Determine the (x, y) coordinate at the center of the cell enclosing the given text.  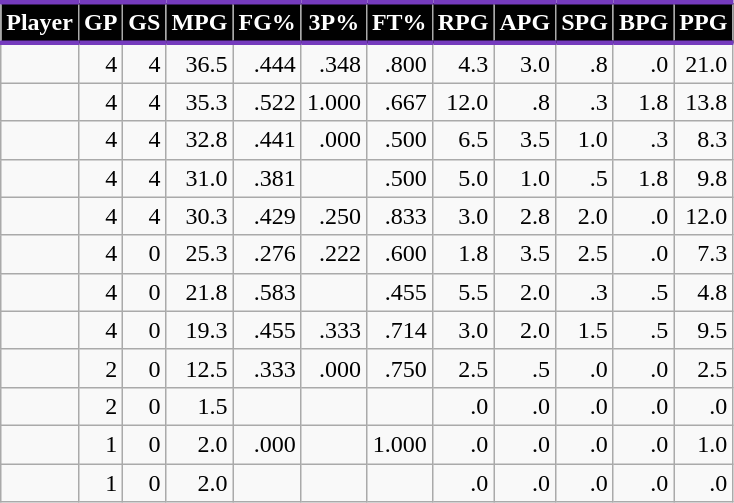
.381 (267, 178)
4.3 (463, 63)
.276 (267, 254)
APG (525, 22)
7.3 (704, 254)
.833 (399, 216)
5.0 (463, 178)
35.3 (200, 102)
13.8 (704, 102)
2.8 (525, 216)
SPG (585, 22)
PPG (704, 22)
.222 (334, 254)
30.3 (200, 216)
FG% (267, 22)
.583 (267, 292)
.522 (267, 102)
32.8 (200, 140)
Player (40, 22)
31.0 (200, 178)
.444 (267, 63)
9.5 (704, 330)
BPG (643, 22)
FT% (399, 22)
4.8 (704, 292)
36.5 (200, 63)
.750 (399, 368)
.714 (399, 330)
19.3 (200, 330)
.348 (334, 63)
3P% (334, 22)
5.5 (463, 292)
GP (100, 22)
21.8 (200, 292)
.429 (267, 216)
.250 (334, 216)
6.5 (463, 140)
.441 (267, 140)
21.0 (704, 63)
RPG (463, 22)
GS (144, 22)
8.3 (704, 140)
25.3 (200, 254)
12.5 (200, 368)
MPG (200, 22)
.667 (399, 102)
.800 (399, 63)
9.8 (704, 178)
.600 (399, 254)
